Detect which cell encompasses the target text, then output its [X, Y] center coordinate. 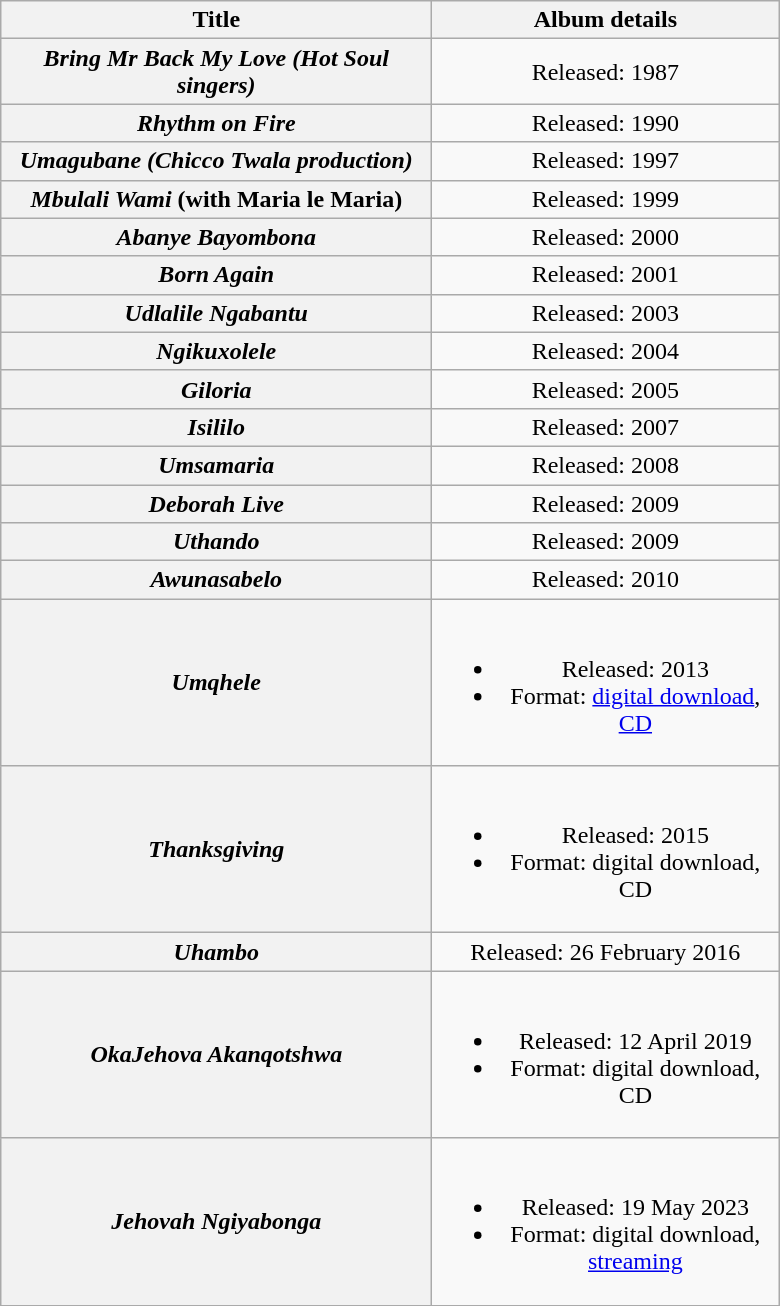
Released: 2004 [606, 351]
Udlalile Ngabantu [216, 313]
Title [216, 20]
Deborah Live [216, 503]
Released: 2013Format: digital download, CD [606, 682]
Released: 2007 [606, 427]
Released: 2003 [606, 313]
Released: 1990 [606, 123]
Bring Mr Back My Love (Hot Soul singers) [216, 72]
Jehovah Ngiyabonga [216, 1222]
Released: 26 February 2016 [606, 952]
Awunasabelo [216, 580]
Released: 19 May 2023Format: digital download, streaming [606, 1222]
Released: 1987 [606, 72]
Released: 2005 [606, 389]
Uhambo [216, 952]
Ngikuxolele [216, 351]
Umqhele [216, 682]
Mbulali Wami (with Maria le Maria) [216, 199]
Released: 2010 [606, 580]
Album details [606, 20]
Umagubane (Chicco Twala production) [216, 161]
Umsamaria [216, 465]
Uthando [216, 542]
Born Again [216, 275]
Released: 2000 [606, 237]
OkaJehova Akanqotshwa [216, 1054]
Isililo [216, 427]
Abanye Bayombona [216, 237]
Released: 1997 [606, 161]
Released: 2015Format: digital download, CD [606, 850]
Thanksgiving [216, 850]
Released: 1999 [606, 199]
Released: 2001 [606, 275]
Released: 2008 [606, 465]
Giloria [216, 389]
Released: 12 April 2019Format: digital download, CD [606, 1054]
Rhythm on Fire [216, 123]
